Capture the cell that displays the provided text and extract its [X, Y] central coordinate. 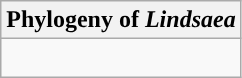
Phylogeny of Lindsaea [121, 20]
